Capture the cell that displays the provided text and extract its [x, y] central coordinate. 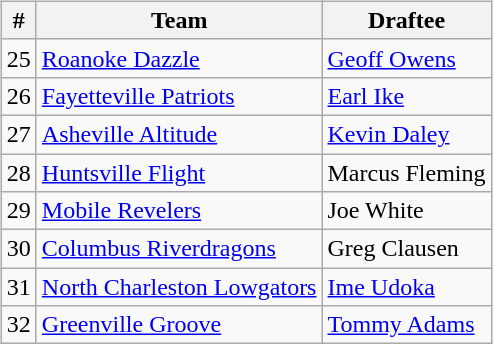
32 [18, 325]
Asheville Altitude [179, 134]
# [18, 20]
Joe White [406, 211]
Geoff Owens [406, 58]
Greg Clausen [406, 249]
Fayetteville Patriots [179, 96]
Draftee [406, 20]
27 [18, 134]
Marcus Fleming [406, 173]
Earl Ike [406, 96]
Kevin Daley [406, 134]
29 [18, 211]
Ime Udoka [406, 287]
30 [18, 249]
North Charleston Lowgators [179, 287]
28 [18, 173]
Roanoke Dazzle [179, 58]
25 [18, 58]
26 [18, 96]
Huntsville Flight [179, 173]
Columbus Riverdragons [179, 249]
31 [18, 287]
Mobile Revelers [179, 211]
Greenville Groove [179, 325]
Tommy Adams [406, 325]
Team [179, 20]
